Identify which cell holds the provided text, then report its (X, Y) central coordinate. 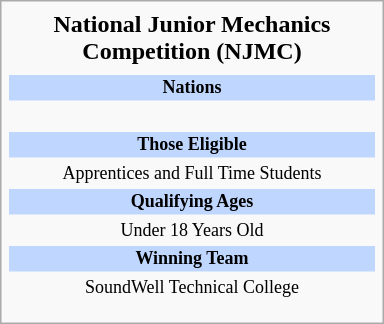
Apprentices and Full Time Students (192, 174)
Those Eligible (192, 145)
Winning Team (192, 259)
National Junior Mechanics Competition (NJMC) (192, 38)
Qualifying Ages (192, 202)
SoundWell Technical College (192, 288)
Nations (192, 88)
Under 18 Years Old (192, 231)
